Identify which cell holds the provided text, then report its [x, y] central coordinate. 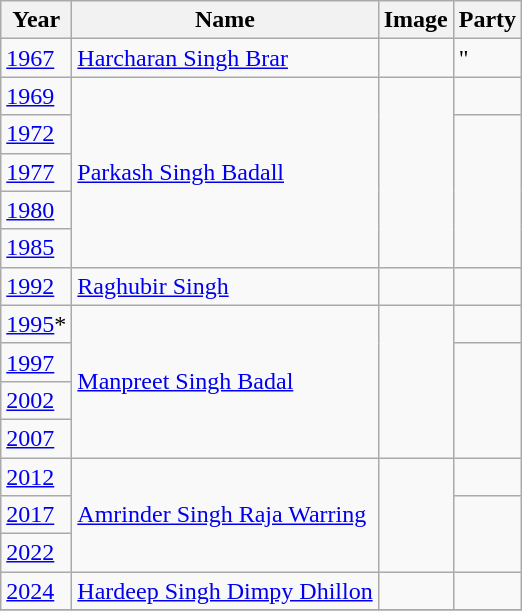
2002 [36, 400]
2022 [36, 553]
1992 [36, 286]
1977 [36, 172]
1972 [36, 134]
1985 [36, 248]
2012 [36, 477]
1969 [36, 96]
1995* [36, 324]
1967 [36, 58]
Parkash Singh Badall [225, 172]
1997 [36, 362]
Party [487, 20]
2007 [36, 438]
1980 [36, 210]
Raghubir Singh [225, 286]
2024 [36, 591]
Year [36, 20]
Name [225, 20]
Harcharan Singh Brar [225, 58]
2017 [36, 515]
Hardeep Singh Dimpy Dhillon [225, 591]
Amrinder Singh Raja Warring [225, 515]
Image [416, 20]
Manpreet Singh Badal [225, 381]
" [487, 58]
